From the cell containing the given text, extract its center point as (X, Y) coordinate. 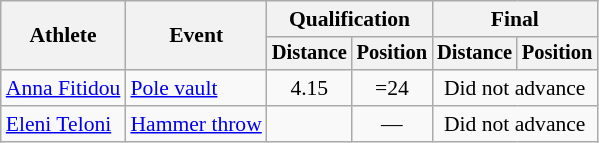
Event (196, 36)
Eleni Teloni (64, 124)
Anna Fitidou (64, 88)
Final (514, 19)
Qualification (350, 19)
Athlete (64, 36)
Pole vault (196, 88)
Hammer throw (196, 124)
=24 (392, 88)
4.15 (310, 88)
— (392, 124)
